Find where the given text appears and provide that cell's center as [x, y] coordinate. 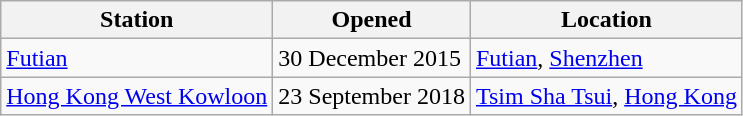
30 December 2015 [372, 58]
Hong Kong West Kowloon [137, 96]
Futian [137, 58]
23 September 2018 [372, 96]
Futian, Shenzhen [606, 58]
Location [606, 20]
Station [137, 20]
Tsim Sha Tsui, Hong Kong [606, 96]
Opened [372, 20]
